Provide the [X, Y] coordinate of the cell's center where the given text is located.  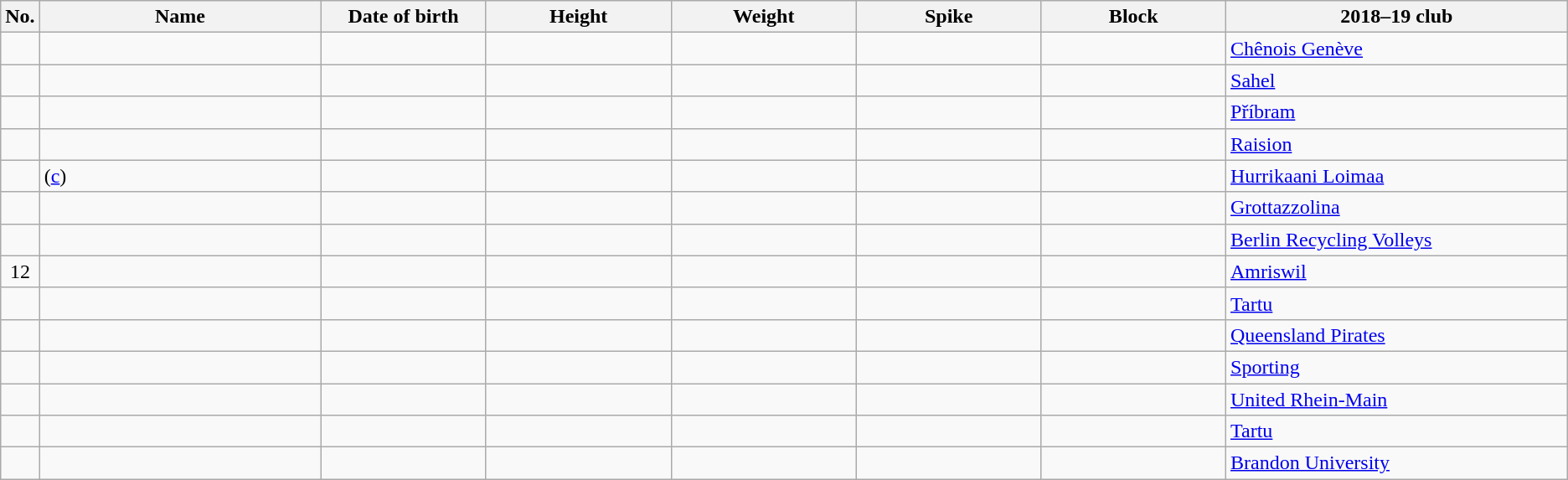
Hurrikaani Loimaa [1397, 176]
Brandon University [1397, 463]
Sporting [1397, 367]
No. [20, 17]
Weight [764, 17]
Queensland Pirates [1397, 335]
United Rhein-Main [1397, 400]
Chênois Genève [1397, 49]
Name [180, 17]
Sahel [1397, 80]
(c) [180, 176]
Spike [948, 17]
Berlin Recycling Volleys [1397, 240]
Grottazzolina [1397, 208]
12 [20, 271]
2018–19 club [1397, 17]
Date of birth [404, 17]
Block [1134, 17]
Height [578, 17]
Raision [1397, 144]
Amriswil [1397, 271]
Příbram [1397, 112]
